Locate the cell with the specified text and output its (x, y) center coordinate. 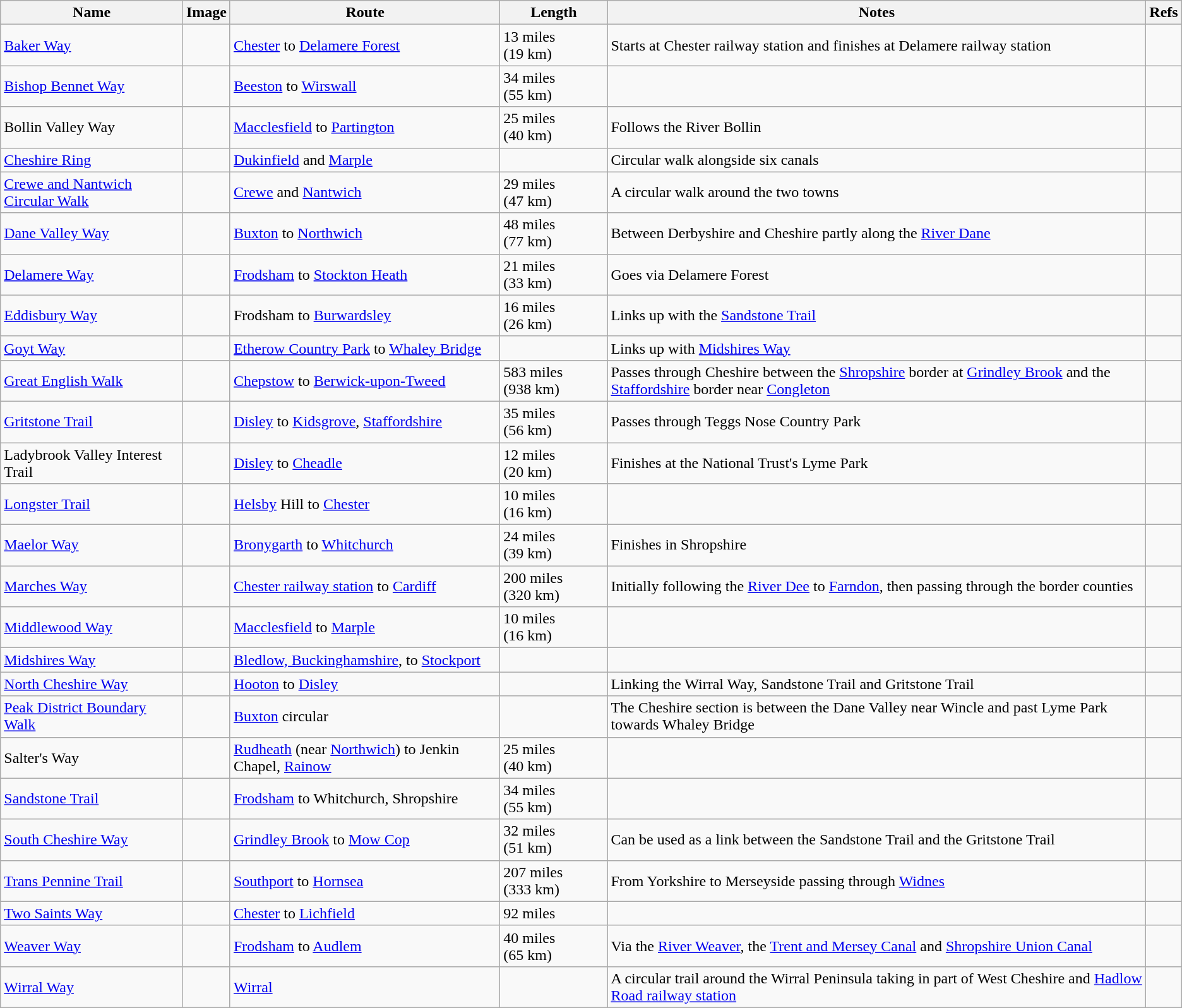
Image (206, 13)
16 miles (26 km) (554, 316)
Dane Valley Way (92, 234)
Etherow Country Park to Whaley Bridge (365, 348)
The Cheshire section is between the Dane Valley near Wincle and past Lyme Park towards Whaley Bridge (876, 716)
Frodsham to Audlem (365, 946)
Bledlow, Buckinghamshire, to Stockport (365, 660)
Frodsham to Burwardsley (365, 316)
40 miles (65 km) (554, 946)
Longster Trail (92, 504)
Sandstone Trail (92, 798)
North Cheshire Way (92, 684)
Two Saints Way (92, 913)
Finishes at the National Trust's Lyme Park (876, 462)
29 miles (47 km) (554, 192)
Links up with the Sandstone Trail (876, 316)
Peak District Boundary Walk (92, 716)
Via the River Weaver, the Trent and Mersey Canal and Shropshire Union Canal (876, 946)
Hooton to Disley (365, 684)
Bollin Valley Way (92, 128)
Middlewood Way (92, 628)
Passes through Cheshire between the Shropshire border at Grindley Brook and the Staffordshire border near Congleton (876, 380)
Circular walk alongside six canals (876, 160)
Linking the Wirral Way, Sandstone Trail and Gritstone Trail (876, 684)
Gritstone Trail (92, 422)
Wirral Way (92, 987)
Length (554, 13)
92 miles (554, 913)
A circular trail around the Wirral Peninsula taking in part of West Cheshire and Hadlow Road railway station (876, 987)
Rudheath (near Northwich) to Jenkin Chapel, Rainow (365, 758)
A circular walk around the two towns (876, 192)
21 miles (33 km) (554, 274)
Goes via Delamere Forest (876, 274)
35 miles (56 km) (554, 422)
Starts at Chester railway station and finishes at Delamere railway station (876, 45)
Chepstow to Berwick-upon-Tweed (365, 380)
Can be used as a link between the Sandstone Trail and the Gritstone Trail (876, 840)
Initially following the River Dee to Farndon, then passing through the border counties (876, 586)
583 miles (938 km) (554, 380)
Chester railway station to Cardiff (365, 586)
Marches Way (92, 586)
Disley to Kidsgrove, Staffordshire (365, 422)
Crewe and Nantwich Circular Walk (92, 192)
Helsby Hill to Chester (365, 504)
Bronygarth to Whitchurch (365, 546)
Disley to Cheadle (365, 462)
12 miles (20 km) (554, 462)
Crewe and Nantwich (365, 192)
Baker Way (92, 45)
Grindley Brook to Mow Cop (365, 840)
Finishes in Shropshire (876, 546)
Buxton to Northwich (365, 234)
Goyt Way (92, 348)
32 miles (51 km) (554, 840)
Midshires Way (92, 660)
South Cheshire Way (92, 840)
Route (365, 13)
48 miles(77 km) (554, 234)
Eddisbury Way (92, 316)
Notes (876, 13)
Macclesfield to Partington (365, 128)
Frodsham to Stockton Heath (365, 274)
Refs (1164, 13)
From Yorkshire to Merseyside passing through Widnes (876, 880)
Delamere Way (92, 274)
Passes through Teggs Nose Country Park (876, 422)
Bishop Bennet Way (92, 86)
Buxton circular (365, 716)
Ladybrook Valley Interest Trail (92, 462)
Wirral (365, 987)
Southport to Hornsea (365, 880)
Maelor Way (92, 546)
Between Derbyshire and Cheshire partly along the River Dane (876, 234)
Dukinfield and Marple (365, 160)
Chester to Lichfield (365, 913)
Salter's Way (92, 758)
Weaver Way (92, 946)
Macclesfield to Marple (365, 628)
Frodsham to Whitchurch, Shropshire (365, 798)
Follows the River Bollin (876, 128)
Name (92, 13)
24 miles (39 km) (554, 546)
207 miles (333 km) (554, 880)
200 miles (320 km) (554, 586)
Trans Pennine Trail (92, 880)
Links up with Midshires Way (876, 348)
Cheshire Ring (92, 160)
Beeston to Wirswall (365, 86)
13 miles (19 km) (554, 45)
Great English Walk (92, 380)
Chester to Delamere Forest (365, 45)
